For the text-containing cell, return its midpoint in [X, Y] coordinate format. 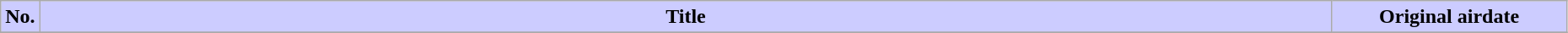
Title [686, 17]
No. [20, 17]
Original airdate [1449, 17]
